Find where the given text appears and provide that cell's center as (x, y) coordinate. 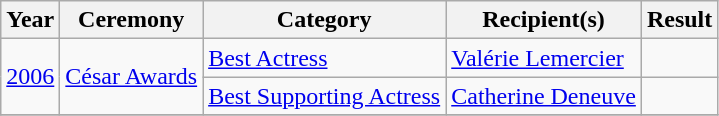
Recipient(s) (544, 20)
Catherine Deneuve (544, 96)
César Awards (132, 77)
Ceremony (132, 20)
2006 (30, 77)
Result (679, 20)
Best Supporting Actress (324, 96)
Year (30, 20)
Best Actress (324, 58)
Valérie Lemercier (544, 58)
Category (324, 20)
